From the cell containing the given text, extract its center point as [x, y] coordinate. 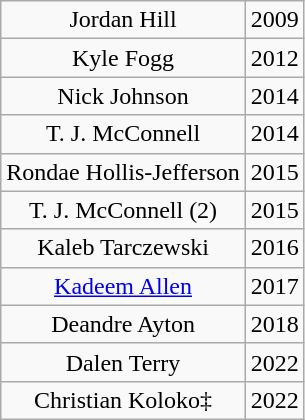
Dalen Terry [124, 362]
Rondae Hollis-Jefferson [124, 172]
Deandre Ayton [124, 324]
T. J. McConnell (2) [124, 210]
Kadeem Allen [124, 286]
2017 [274, 286]
2009 [274, 20]
2018 [274, 324]
Jordan Hill [124, 20]
Kyle Fogg [124, 58]
2012 [274, 58]
Kaleb Tarczewski [124, 248]
T. J. McConnell [124, 134]
2016 [274, 248]
Christian Koloko‡ [124, 400]
Nick Johnson [124, 96]
